Identify which cell holds the provided text, then report its (x, y) central coordinate. 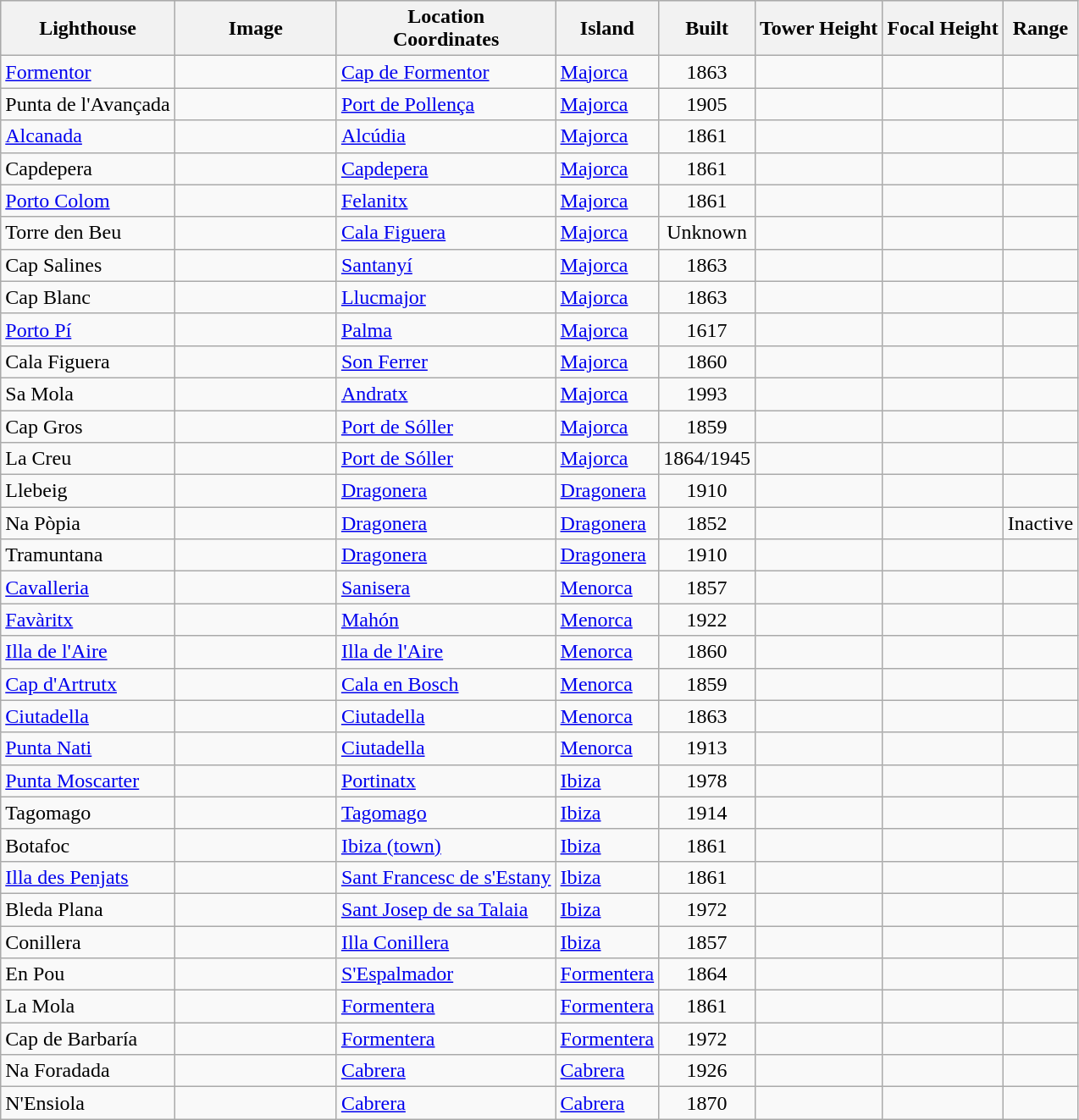
Unknown (707, 233)
Location Coordinates (445, 29)
1852 (707, 523)
Built (707, 29)
La Creu (88, 459)
Focal Height (943, 29)
Tower Height (818, 29)
1617 (707, 329)
Illa Conillera (445, 942)
Cap de Barbaría (88, 1039)
Llebeig (88, 491)
Cap de Formentor (445, 72)
Cap Salines (88, 265)
Sant Francesc de s'Estany (445, 877)
Punta de l'Avançada (88, 104)
Botafoc (88, 845)
Island (607, 29)
N'Ensiola (88, 1103)
Cap Blanc (88, 297)
Andratx (445, 394)
Cap Gros (88, 426)
Formentor (88, 72)
Sanisera (445, 588)
Sant Josep de sa Talaia (445, 909)
Sa Mola (88, 394)
Favàritx (88, 620)
1913 (707, 748)
1864/1945 (707, 459)
Palma (445, 329)
Cala en Bosch (445, 684)
S'Espalmador (445, 974)
Na Pòpia (88, 523)
1870 (707, 1103)
Alcanada (88, 136)
Bleda Plana (88, 909)
Illa des Penjats (88, 877)
Llucmajor (445, 297)
Santanyí (445, 265)
Na Foradada (88, 1071)
Ibiza (town) (445, 845)
Conillera (88, 942)
Cavalleria (88, 588)
Son Ferrer (445, 361)
Mahón (445, 620)
1914 (707, 813)
Punta Nati (88, 748)
1993 (707, 394)
Porto Colom (88, 201)
Portinatx (445, 781)
Felanitx (445, 201)
Punta Moscarter (88, 781)
1978 (707, 781)
Image (256, 29)
Cap d'Artrutx (88, 684)
Lighthouse (88, 29)
Alcúdia (445, 136)
Porto Pí (88, 329)
Inactive (1040, 523)
En Pou (88, 974)
La Mola (88, 1007)
Tramuntana (88, 555)
Torre den Beu (88, 233)
1905 (707, 104)
Range (1040, 29)
1926 (707, 1071)
Port de Pollença (445, 104)
1864 (707, 974)
1922 (707, 620)
